Detect which cell encompasses the target text, then output its [X, Y] center coordinate. 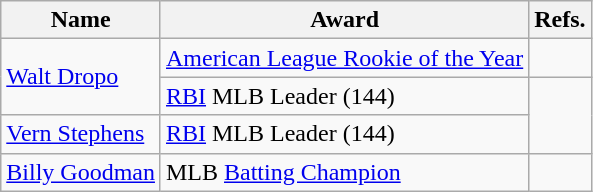
Award [344, 20]
MLB Batting Champion [344, 172]
Vern Stephens [81, 134]
Billy Goodman [81, 172]
Name [81, 20]
Refs. [560, 20]
American League Rookie of the Year [344, 58]
Walt Dropo [81, 77]
